Extract the (X, Y) coordinate from the center of the cell holding the provided text.  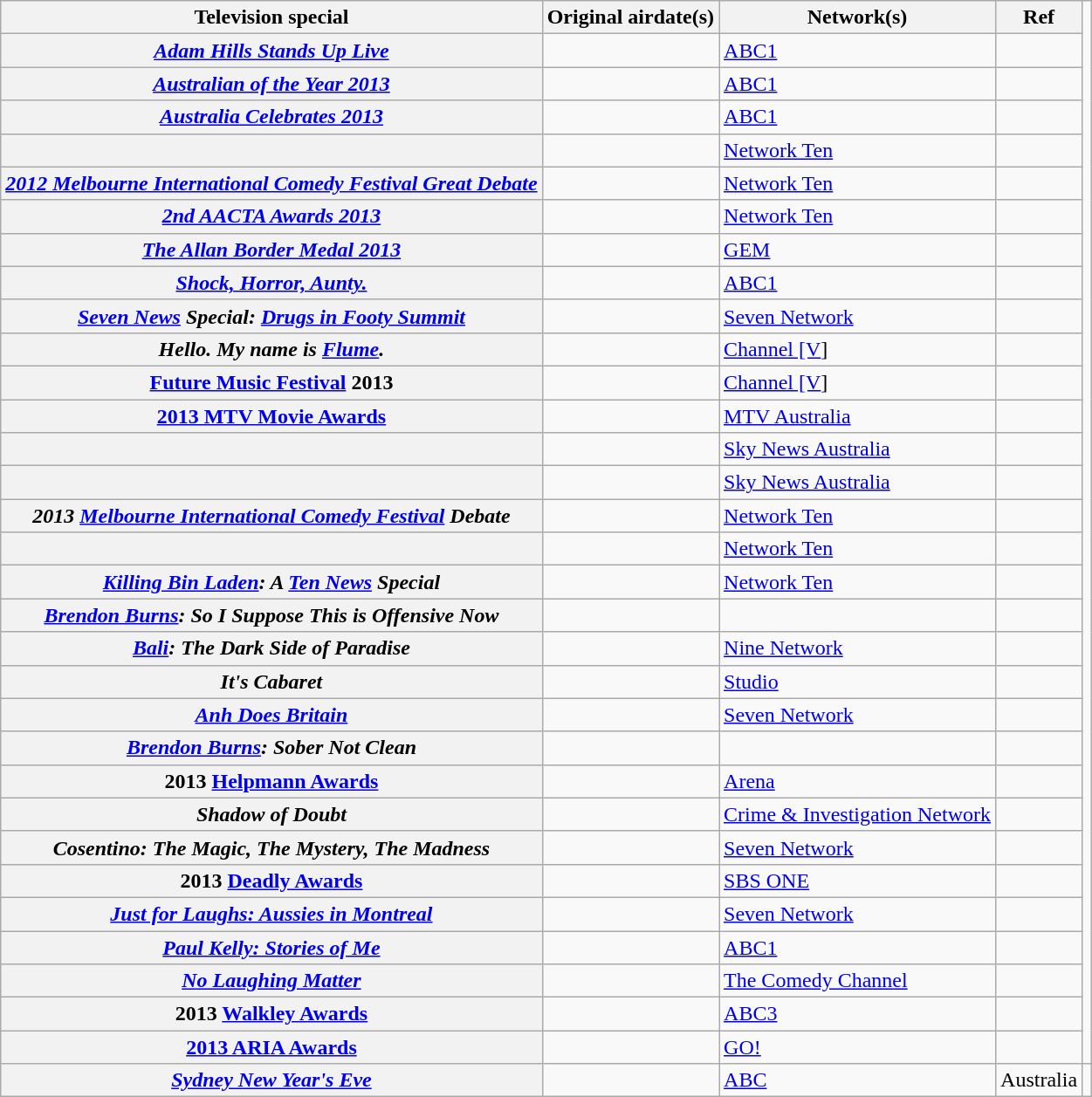
Future Music Festival 2013 (271, 382)
Network(s) (857, 17)
The Allan Border Medal 2013 (271, 250)
Brendon Burns: So I Suppose This is Offensive Now (271, 615)
2013 Deadly Awards (271, 881)
ABC (857, 1080)
2013 ARIA Awards (271, 1047)
2013 Melbourne International Comedy Festival Debate (271, 516)
Bali: The Dark Side of Paradise (271, 648)
Original airdate(s) (630, 17)
2012 Melbourne International Comedy Festival Great Debate (271, 183)
2nd AACTA Awards 2013 (271, 216)
Sydney New Year's Eve (271, 1080)
The Comedy Channel (857, 981)
Brendon Burns: Sober Not Clean (271, 748)
Hello. My name is Flume. (271, 349)
Paul Kelly: Stories of Me (271, 947)
Arena (857, 781)
Nine Network (857, 648)
Australia (1039, 1080)
GO! (857, 1047)
Ref (1039, 17)
Australia Celebrates 2013 (271, 117)
Just for Laughs: Aussies in Montreal (271, 914)
Studio (857, 682)
Killing Bin Laden: A Ten News Special (271, 582)
Television special (271, 17)
Shadow of Doubt (271, 814)
Adam Hills Stands Up Live (271, 51)
It's Cabaret (271, 682)
MTV Australia (857, 416)
Crime & Investigation Network (857, 814)
2013 MTV Movie Awards (271, 416)
ABC3 (857, 1014)
Cosentino: The Magic, The Mystery, The Madness (271, 847)
SBS ONE (857, 881)
2013 Helpmann Awards (271, 781)
Australian of the Year 2013 (271, 84)
GEM (857, 250)
Shock, Horror, Aunty. (271, 283)
Seven News Special: Drugs in Footy Summit (271, 316)
No Laughing Matter (271, 981)
Anh Does Britain (271, 715)
2013 Walkley Awards (271, 1014)
